Capture the cell that displays the provided text and extract its [x, y] central coordinate. 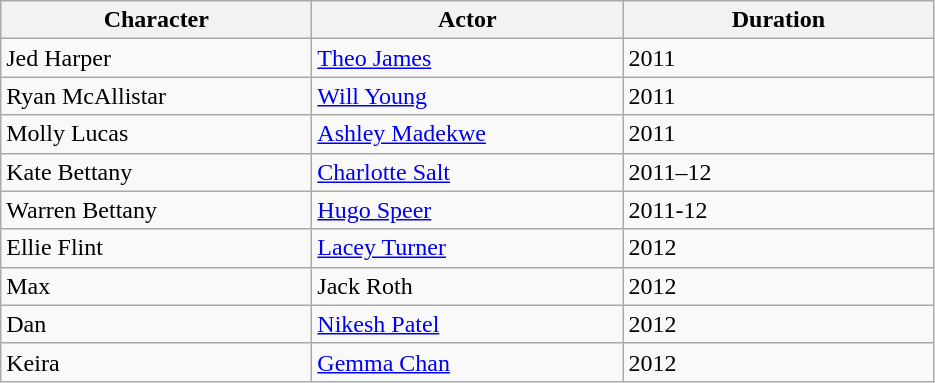
Duration [778, 20]
2011-12 [778, 210]
Jed Harper [156, 58]
Warren Bettany [156, 210]
Ashley Madekwe [468, 134]
Lacey Turner [468, 248]
Molly Lucas [156, 134]
Character [156, 20]
Theo James [468, 58]
Will Young [468, 96]
Hugo Speer [468, 210]
Max [156, 286]
Nikesh Patel [468, 324]
Gemma Chan [468, 362]
Ryan McAllistar [156, 96]
2011–12 [778, 172]
Ellie Flint [156, 248]
Jack Roth [468, 286]
Keira [156, 362]
Kate Bettany [156, 172]
Actor [468, 20]
Charlotte Salt [468, 172]
Dan [156, 324]
